Identify which cell holds the provided text, then report its (x, y) central coordinate. 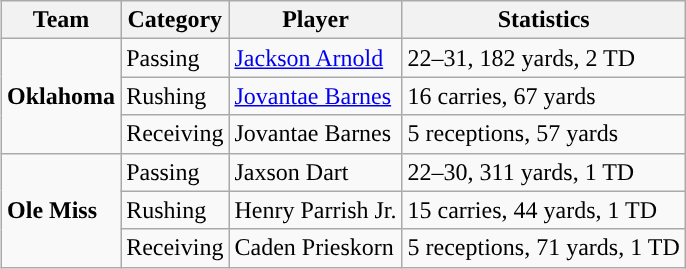
Player (316, 20)
22–31, 182 yards, 2 TD (544, 58)
Statistics (544, 20)
Oklahoma (62, 96)
22–30, 311 yards, 1 TD (544, 172)
16 carries, 67 yards (544, 96)
Jackson Arnold (316, 58)
15 carries, 44 yards, 1 TD (544, 210)
Category (175, 20)
Ole Miss (62, 210)
Henry Parrish Jr. (316, 210)
Jaxson Dart (316, 172)
Caden Prieskorn (316, 248)
5 receptions, 71 yards, 1 TD (544, 248)
5 receptions, 57 yards (544, 134)
Team (62, 20)
